Extract the (X, Y) coordinate from the center of the cell holding the provided text.  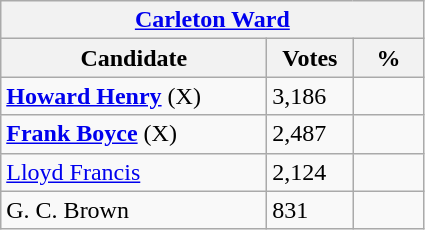
2,487 (310, 134)
% (388, 58)
Candidate (134, 58)
Lloyd Francis (134, 172)
Howard Henry (X) (134, 96)
3,186 (310, 96)
2,124 (310, 172)
Frank Boyce (X) (134, 134)
G. C. Brown (134, 210)
831 (310, 210)
Votes (310, 58)
Carleton Ward (212, 20)
